Search for the cell housing the specified text and yield its (X, Y) center coordinate. 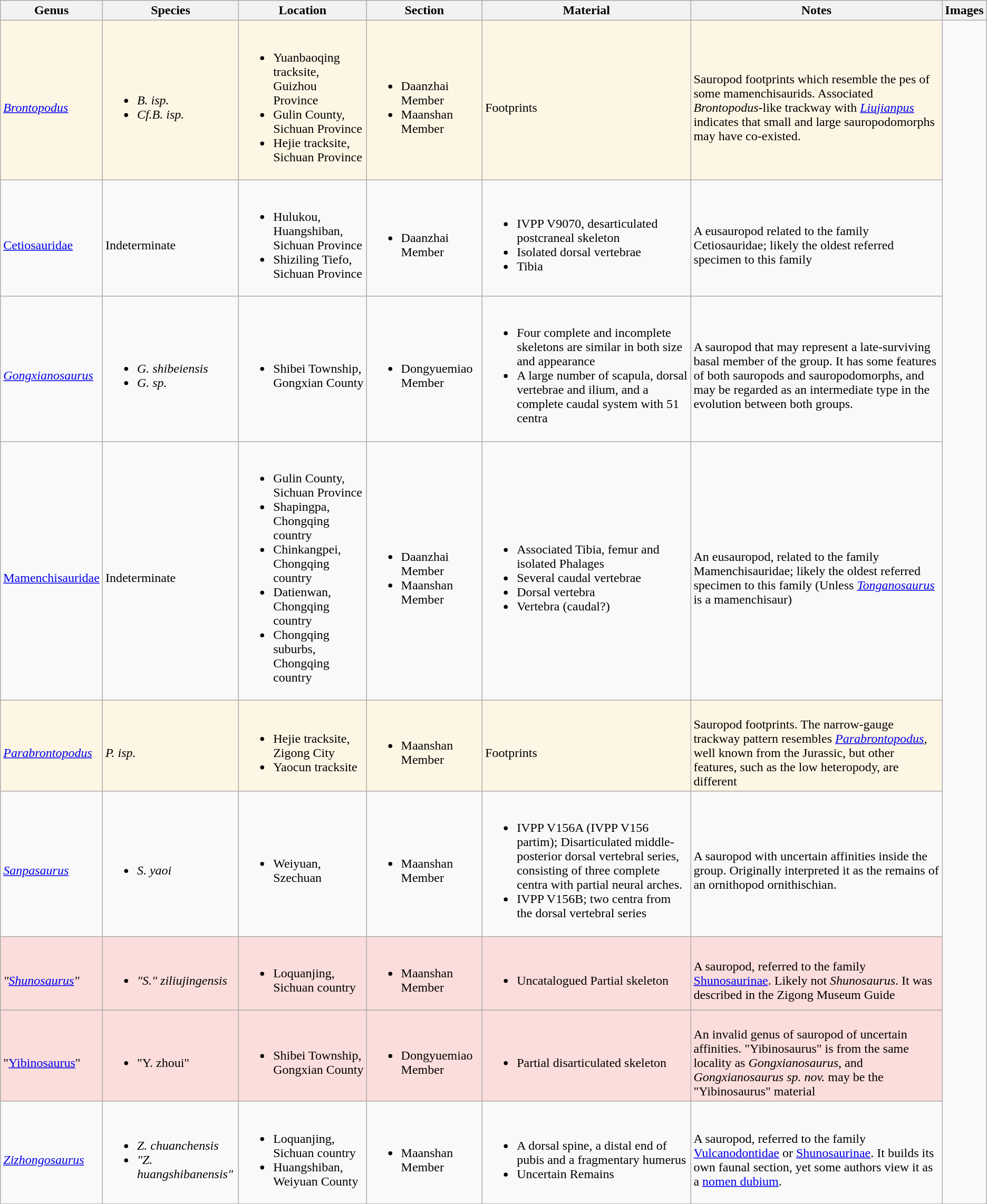
Partial disarticulated skeleton (586, 1055)
Cetiosauridae (52, 238)
An eusauropod, related to the family Mamenchisauridae; likely the oldest referred specimen to this family (Unless Tonganosaurus is a mamenchisaur) (816, 570)
Material (586, 11)
Associated Tibia, femur and isolated PhalagesSeveral caudal vertebraeDorsal vertebraVertebra (caudal?) (586, 570)
Yuanbaoqing tracksite, Guizhou ProvinceGulin County, Sichuan ProvinceHejie tracksite, Sichuan Province (303, 100)
IVPP V9070, desarticulated postcraneal skeletonIsolated dorsal vertebraeTibia (586, 238)
Images (964, 11)
Daanzhai Member (424, 238)
A dorsal spine, a distal end of pubis and a fragmentary humerusUncertain Remains (586, 1152)
Section (424, 11)
"Y. zhoui" (170, 1055)
Hulukou, Huangshiban, Sichuan ProvinceShiziling Tiefo, Sichuan Province (303, 238)
"Yibinosaurus" (52, 1055)
Mamenchisauridae (52, 570)
Hejie tracksite, Zigong CityYaocun tracksite (303, 745)
Uncatalogued Partial skeleton (586, 973)
Location (303, 11)
Species (170, 11)
A sauropod, referred to the family Vulcanodontidae or Shunosaurinae. It builds its own faunal section, yet some authors view it as a nomen dubium. (816, 1152)
Parabrontopodus (52, 745)
B. isp.Cf.B. isp. (170, 100)
Gongxianosaurus (52, 369)
Sanpasaurus (52, 863)
Loquanjing, Sichuan country (303, 973)
A sauropod, referred to the family Shunosaurinae. Likely not Shunosaurus. It was described in the Zigong Museum Guide (816, 973)
Weiyuan, Szechuan (303, 863)
G. shibeiensisG. sp. (170, 369)
S. yaoi (170, 863)
Genus (52, 11)
A eusauropod related to the family Cetiosauridae; likely the oldest referred specimen to this family (816, 238)
A sauropod with uncertain affinities inside the group. Originally interpreted it as the remains of an ornithopod ornithischian. (816, 863)
Zizhongosaurus (52, 1152)
Brontopodus (52, 100)
"Shunosaurus" (52, 973)
Z. chuanchensis"Z. huangshibanensis" (170, 1152)
P. isp. (170, 745)
Notes (816, 11)
"S." ziliujingensis (170, 973)
Loquanjing, Sichuan countryHuangshiban, Weiyuan County (303, 1152)
